Determine the (X, Y) coordinate at the center of the cell enclosing the given text.  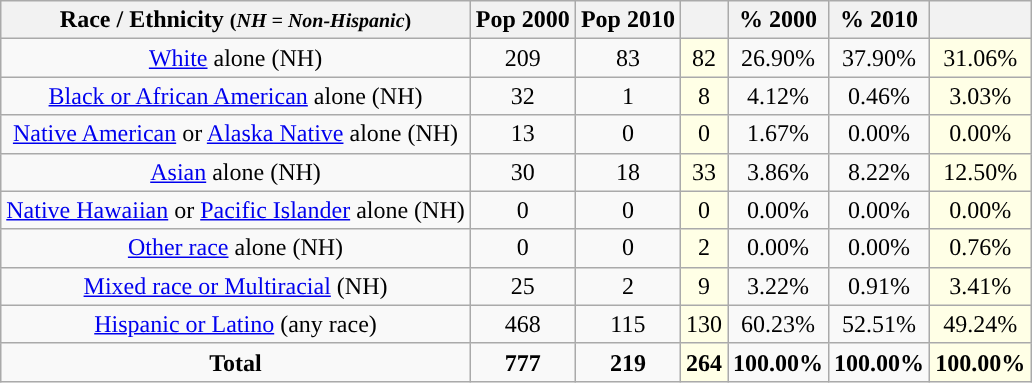
219 (628, 362)
264 (704, 362)
Hispanic or Latino (any race) (236, 324)
49.24% (980, 324)
13 (522, 134)
25 (522, 286)
1.67% (778, 134)
Asian alone (NH) (236, 172)
82 (704, 58)
12.50% (980, 172)
83 (628, 58)
Other race alone (NH) (236, 248)
% 2010 (880, 20)
4.12% (778, 96)
9 (704, 286)
8.22% (880, 172)
3.86% (778, 172)
30 (522, 172)
3.41% (980, 286)
209 (522, 58)
130 (704, 324)
Pop 2000 (522, 20)
Native American or Alaska Native alone (NH) (236, 134)
52.51% (880, 324)
60.23% (778, 324)
Mixed race or Multiracial (NH) (236, 286)
33 (704, 172)
Race / Ethnicity (NH = Non-Hispanic) (236, 20)
3.22% (778, 286)
8 (704, 96)
Pop 2010 (628, 20)
White alone (NH) (236, 58)
0.46% (880, 96)
18 (628, 172)
Black or African American alone (NH) (236, 96)
32 (522, 96)
3.03% (980, 96)
0.76% (980, 248)
26.90% (778, 58)
Native Hawaiian or Pacific Islander alone (NH) (236, 210)
31.06% (980, 58)
0.91% (880, 286)
37.90% (880, 58)
777 (522, 362)
% 2000 (778, 20)
1 (628, 96)
115 (628, 324)
Total (236, 362)
468 (522, 324)
